Detect which cell encompasses the target text, then output its (x, y) center coordinate. 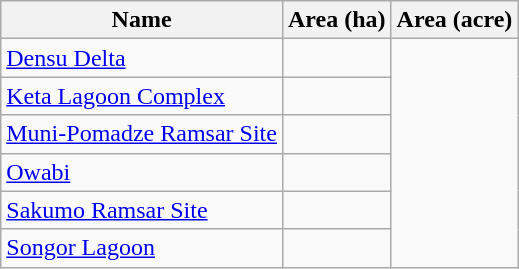
Owabi (142, 172)
Muni-Pomadze Ramsar Site (142, 134)
Sakumo Ramsar Site (142, 210)
Area (acre) (454, 20)
Name (142, 20)
Songor Lagoon (142, 248)
Keta Lagoon Complex (142, 96)
Area (ha) (336, 20)
Densu Delta (142, 58)
